Detect which cell encompasses the target text, then output its [x, y] center coordinate. 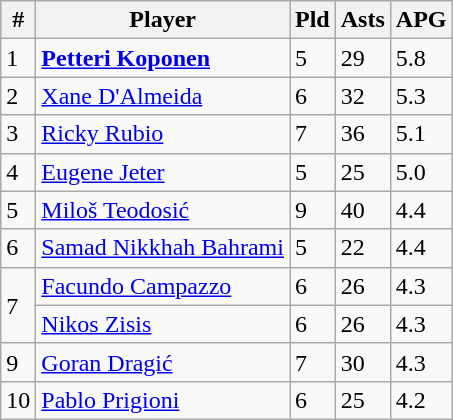
APG [421, 20]
40 [362, 210]
# [18, 20]
32 [362, 96]
Ricky Rubio [163, 134]
Samad Nikkhah Bahrami [163, 248]
Xane D'Almeida [163, 96]
3 [18, 134]
1 [18, 58]
Facundo Campazzo [163, 286]
Player [163, 20]
5.1 [421, 134]
Goran Dragić [163, 362]
36 [362, 134]
Pld [313, 20]
Asts [362, 20]
30 [362, 362]
Miloš Teodosić [163, 210]
22 [362, 248]
2 [18, 96]
Petteri Koponen [163, 58]
10 [18, 400]
5.3 [421, 96]
Nikos Zisis [163, 324]
Eugene Jeter [163, 172]
4.2 [421, 400]
Pablo Prigioni [163, 400]
29 [362, 58]
5.0 [421, 172]
5.8 [421, 58]
4 [18, 172]
